Output the [X, Y] coordinate of the center of the cell containing the given text.  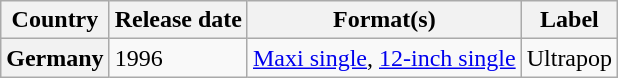
Country [55, 20]
Release date [178, 20]
Maxi single, 12-inch single [384, 58]
Label [569, 20]
1996 [178, 58]
Ultrapop [569, 58]
Format(s) [384, 20]
Germany [55, 58]
